Extract the (X, Y) coordinate from the center of the cell holding the provided text.  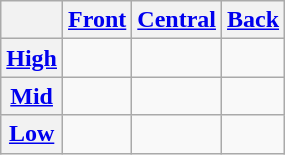
Low (32, 134)
High (32, 58)
Back (254, 20)
Central (177, 20)
Mid (32, 96)
Front (98, 20)
